Return the [X, Y] coordinate for the center point of the cell that contains the specified text.  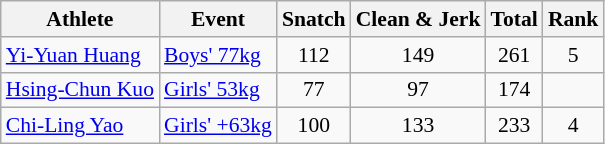
77 [314, 90]
Clean & Jerk [418, 19]
Girls' +63kg [218, 126]
Rank [574, 19]
112 [314, 55]
Total [514, 19]
Chi-Ling Yao [80, 126]
Event [218, 19]
Snatch [314, 19]
174 [514, 90]
149 [418, 55]
Boys' 77kg [218, 55]
5 [574, 55]
261 [514, 55]
Girls' 53kg [218, 90]
100 [314, 126]
Yi-Yuan Huang [80, 55]
133 [418, 126]
Hsing-Chun Kuo [80, 90]
4 [574, 126]
Athlete [80, 19]
97 [418, 90]
233 [514, 126]
